Search for the cell housing the specified text and yield its (x, y) center coordinate. 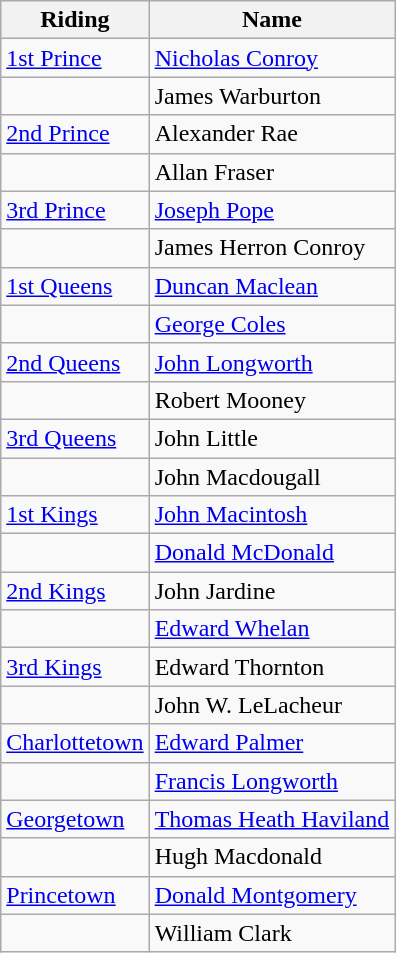
2nd Prince (75, 134)
Allan Fraser (272, 172)
George Coles (272, 324)
1st Queens (75, 286)
Joseph Pope (272, 210)
2nd Kings (75, 591)
Name (272, 20)
3rd Queens (75, 438)
1st Prince (75, 58)
3rd Kings (75, 667)
Robert Mooney (272, 400)
Riding (75, 20)
Charlottetown (75, 743)
James Herron Conroy (272, 248)
John Macdougall (272, 477)
Edward Palmer (272, 743)
Hugh Macdonald (272, 857)
Edward Whelan (272, 629)
John Macintosh (272, 515)
Princetown (75, 895)
John Little (272, 438)
John Jardine (272, 591)
3rd Prince (75, 210)
1st Kings (75, 515)
Donald Montgomery (272, 895)
Nicholas Conroy (272, 58)
Donald McDonald (272, 553)
James Warburton (272, 96)
John W. LeLacheur (272, 705)
Georgetown (75, 819)
Edward Thornton (272, 667)
Thomas Heath Haviland (272, 819)
John Longworth (272, 362)
2nd Queens (75, 362)
Alexander Rae (272, 134)
Francis Longworth (272, 781)
William Clark (272, 933)
Duncan Maclean (272, 286)
